For the text-containing cell, return its midpoint in [X, Y] coordinate format. 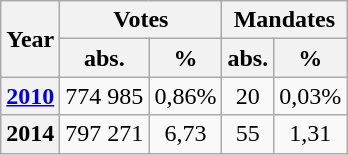
2014 [30, 134]
0,86% [186, 96]
6,73 [186, 134]
20 [248, 96]
Votes [141, 20]
797 271 [104, 134]
55 [248, 134]
1,31 [310, 134]
2010 [30, 96]
774 985 [104, 96]
Mandates [284, 20]
0,03% [310, 96]
Year [30, 39]
